For the text-containing cell, return its midpoint in (x, y) coordinate format. 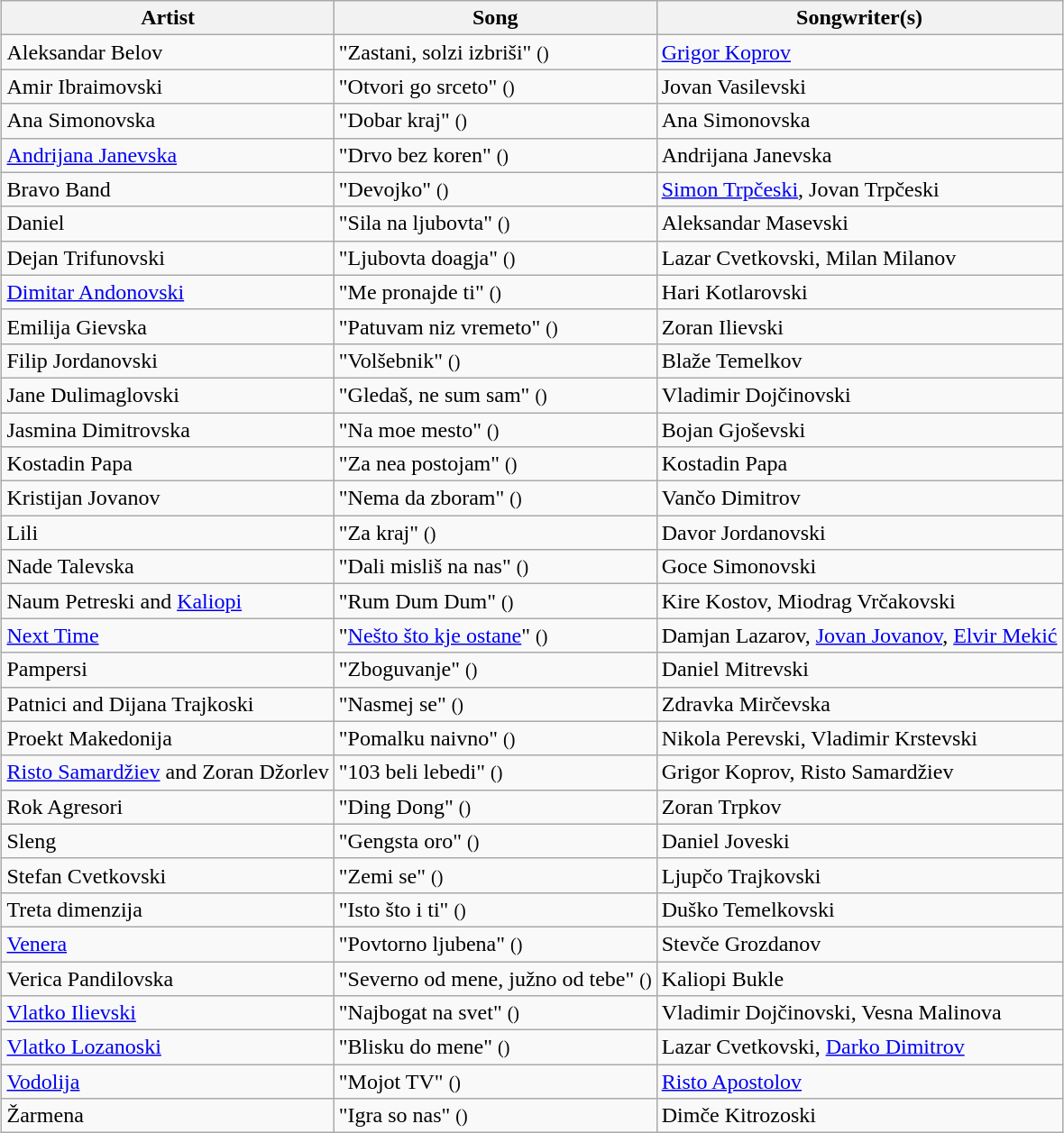
Vladimir Dojčinovski, Vesna Malinova (859, 1013)
Žarmena (168, 1116)
"103 beli lebedi" () (495, 772)
"Nešto što kje ostane" () (495, 635)
"Sila na ljubovta" () (495, 224)
"Gledaš, ne sum sam" () (495, 395)
Patnici and Dijana Trajkoski (168, 704)
Vančo Dimitrov (859, 498)
"Pomalku naivno" () (495, 738)
"Ding Dong" () (495, 807)
Risto Samardžiev and Zoran Džorlev (168, 772)
Dejan Trifunovski (168, 258)
Davor Jordanovski (859, 533)
Risto Apostolov (859, 1082)
Zoran Trpkov (859, 807)
Lili (168, 533)
Filip Jordanovski (168, 361)
"Dobar kraj" () (495, 121)
"Mojot TV" () (495, 1082)
Emilija Gievska (168, 326)
Song (495, 18)
Amir Ibraimovski (168, 87)
Artist (168, 18)
"Zemi se" () (495, 875)
Aleksandar Belov (168, 52)
Zdravka Mirčevska (859, 704)
"Najbogat na svet" () (495, 1013)
"Ljubovta doagja" () (495, 258)
Naum Petreski and Kaliopi (168, 601)
Lazar Cvetkovski, Milan Milanov (859, 258)
Goce Simonovski (859, 567)
Verica Pandilovska (168, 978)
"Otvori go srceto" () (495, 87)
Kristijan Jovanov (168, 498)
"Zastani, solzi izbriši" () (495, 52)
"Nema da zboram" () (495, 498)
Grigor Koprov (859, 52)
"Gengsta oro" () (495, 841)
Jasmina Dimitrovska (168, 430)
Dimitar Andonovski (168, 292)
Daniel Joveski (859, 841)
Vlatko Ilievski (168, 1013)
Blaže Temelkov (859, 361)
"Za kraj" () (495, 533)
Stefan Cvetkovski (168, 875)
Jane Dulimaglovski (168, 395)
"Isto što i ti" () (495, 909)
"Patuvam niz vremeto" () (495, 326)
Jovan Vasilevski (859, 87)
Damjan Lazarov, Jovan Jovanov, Elvir Mekić (859, 635)
Stevče Grozdanov (859, 944)
"Dali misliš na nas" () (495, 567)
Simon Trpčeski, Jovan Trpčeski (859, 189)
Kire Kostov, Miodrag Vrčakovski (859, 601)
"Blisku do mene" () (495, 1047)
Nade Talevska (168, 567)
"Povtorno ljubena" () (495, 944)
Dimče Kitrozoski (859, 1116)
"Volšebnik" () (495, 361)
Rok Agresori (168, 807)
"Za nea postojam" () (495, 464)
Lazar Cvetkovski, Darko Dimitrov (859, 1047)
Grigor Koprov, Risto Samardžiev (859, 772)
"Zboguvanje" () (495, 670)
Next Time (168, 635)
Sleng (168, 841)
Vladimir Dojčinovski (859, 395)
Bravo Band (168, 189)
Hari Kotlarovski (859, 292)
"Na moe mesto" () (495, 430)
"Igra so nas" () (495, 1116)
Daniel Mitrevski (859, 670)
"Nasmej se" () (495, 704)
Vlatko Lozanoski (168, 1047)
Duško Temelkovski (859, 909)
Venera (168, 944)
Proekt Makedonija (168, 738)
Aleksandar Masevski (859, 224)
"Drvo bez koren" () (495, 155)
Vodolija (168, 1082)
"Rum Dum Dum" () (495, 601)
"Severno od mene, južno od tebe" () (495, 978)
Nikola Perevski, Vladimir Krstevski (859, 738)
Bojan Gjoševski (859, 430)
Pampersi (168, 670)
Kaliopi Bukle (859, 978)
"Devojko" () (495, 189)
"Me pronajde ti" () (495, 292)
Ljupčo Trajkovski (859, 875)
Daniel (168, 224)
Zoran Ilievski (859, 326)
Treta dimenzija (168, 909)
Songwriter(s) (859, 18)
